Output the (X, Y) coordinate of the center of the cell containing the given text.  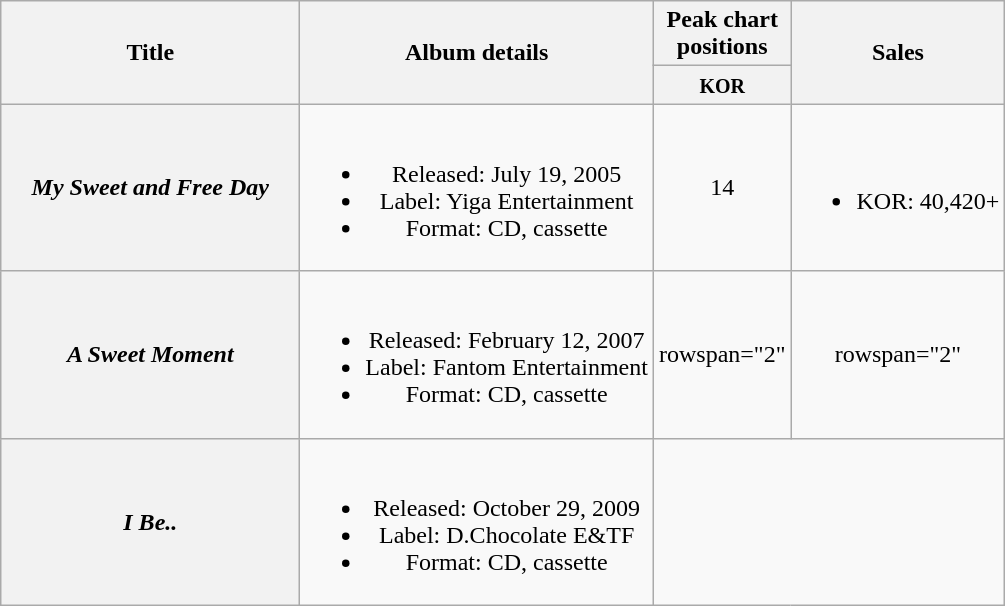
Sales (898, 52)
Title (150, 52)
Album details (477, 52)
14 (722, 188)
Peak chart positions (722, 34)
A Sweet Moment (150, 354)
KOR (722, 85)
Released: October 29, 2009Label: D.Chocolate E&TFFormat: CD, cassette (477, 522)
KOR: 40,420+ (898, 188)
My Sweet and Free Day (150, 188)
Released: July 19, 2005Label: Yiga EntertainmentFormat: CD, cassette (477, 188)
I Be.. (150, 522)
Released: February 12, 2007Label: Fantom EntertainmentFormat: CD, cassette (477, 354)
